Find where the given text appears and provide that cell's center as (x, y) coordinate. 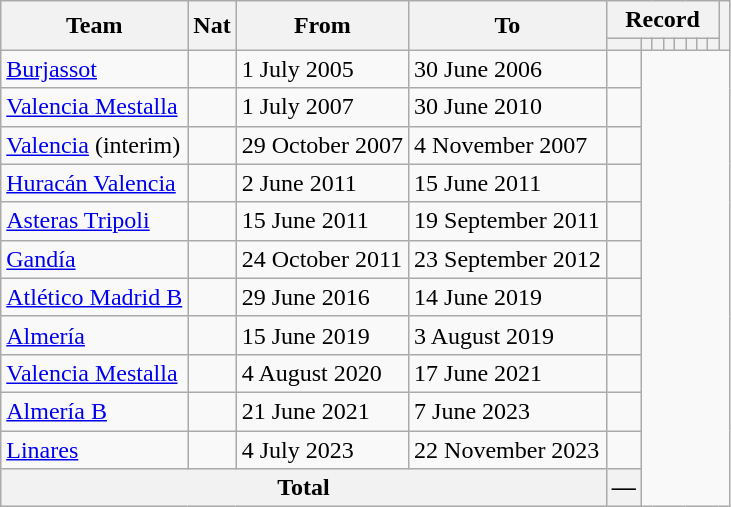
29 October 2007 (322, 145)
2 June 2011 (322, 183)
15 June 2019 (322, 335)
1 July 2007 (322, 107)
19 September 2011 (508, 221)
Nat (212, 26)
24 October 2011 (322, 259)
29 June 2016 (322, 297)
From (322, 26)
21 June 2021 (322, 411)
22 November 2023 (508, 449)
4 August 2020 (322, 373)
7 June 2023 (508, 411)
To (508, 26)
Burjassot (94, 69)
17 June 2021 (508, 373)
Asteras Tripoli (94, 221)
Almería B (94, 411)
14 June 2019 (508, 297)
30 June 2010 (508, 107)
1 July 2005 (322, 69)
Gandía (94, 259)
— (624, 488)
Huracán Valencia (94, 183)
Valencia (interim) (94, 145)
30 June 2006 (508, 69)
23 September 2012 (508, 259)
Linares (94, 449)
4 November 2007 (508, 145)
Total (304, 488)
3 August 2019 (508, 335)
Record (662, 20)
Almería (94, 335)
4 July 2023 (322, 449)
Atlético Madrid B (94, 297)
Team (94, 26)
